Provide the [x, y] coordinate of the cell's center where the given text is located.  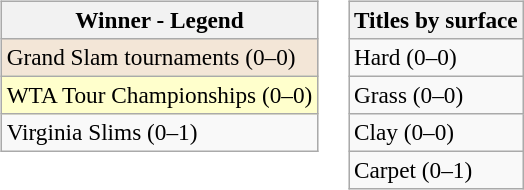
Virginia Slims (0–1) [160, 133]
Titles by surface [436, 20]
Grass (0–0) [436, 95]
Hard (0–0) [436, 57]
WTA Tour Championships (0–0) [160, 95]
Clay (0–0) [436, 133]
Grand Slam tournaments (0–0) [160, 57]
Carpet (0–1) [436, 171]
Winner - Legend [160, 20]
